Search for the cell housing the specified text and yield its (X, Y) center coordinate. 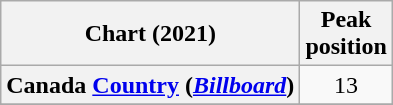
Chart (2021) (150, 34)
13 (346, 85)
Canada Country (Billboard) (150, 85)
Peak position (346, 34)
